Return the [x, y] coordinate for the center point of the cell that contains the specified text.  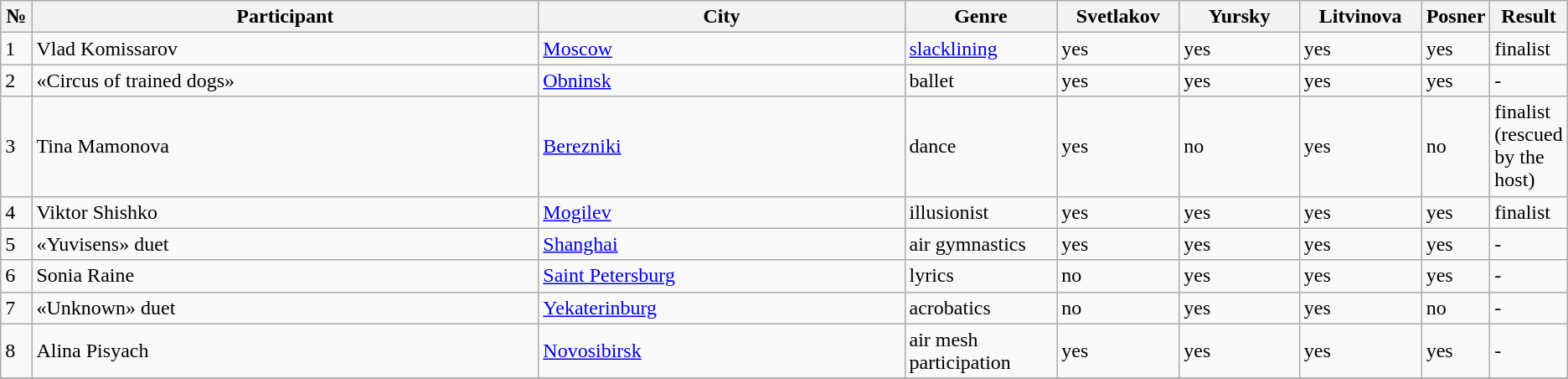
Novosibirsk [722, 350]
«Yuvisens» duet [285, 244]
Tina Mamonova [285, 146]
Yursky [1240, 17]
Genre [981, 17]
dance [981, 146]
Posner [1456, 17]
Saint Petersburg [722, 276]
2 [17, 80]
Vlad Komissarov [285, 49]
air mesh participation [981, 350]
5 [17, 244]
Alina Pisyach [285, 350]
7 [17, 308]
Sonia Raine [285, 276]
slacklining [981, 49]
1 [17, 49]
Result [1529, 17]
Mogilev [722, 212]
Yekaterinburg [722, 308]
finalist (rescued by the host) [1529, 146]
Moscow [722, 49]
Obninsk [722, 80]
6 [17, 276]
8 [17, 350]
acrobatics [981, 308]
«Circus of trained dogs» [285, 80]
Svetlakov [1118, 17]
Berezniki [722, 146]
City [722, 17]
Participant [285, 17]
lyrics [981, 276]
Litvinova [1360, 17]
Viktor Shishko [285, 212]
«Unknown» duet [285, 308]
ballet [981, 80]
№ [17, 17]
Shanghai [722, 244]
3 [17, 146]
illusionist [981, 212]
air gymnastics [981, 244]
4 [17, 212]
